Capture the cell that displays the provided text and extract its (x, y) central coordinate. 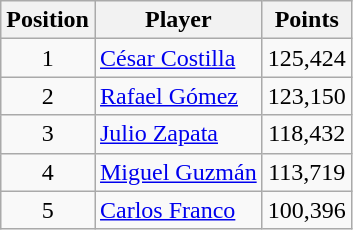
Points (306, 20)
4 (48, 172)
Rafael Gómez (178, 96)
Miguel Guzmán (178, 172)
Position (48, 20)
125,424 (306, 58)
5 (48, 210)
123,150 (306, 96)
César Costilla (178, 58)
2 (48, 96)
Player (178, 20)
Julio Zapata (178, 134)
Carlos Franco (178, 210)
1 (48, 58)
3 (48, 134)
118,432 (306, 134)
113,719 (306, 172)
100,396 (306, 210)
